Pinpoint the cell where the given text exists, returning its [x, y] midpoint coordinate. 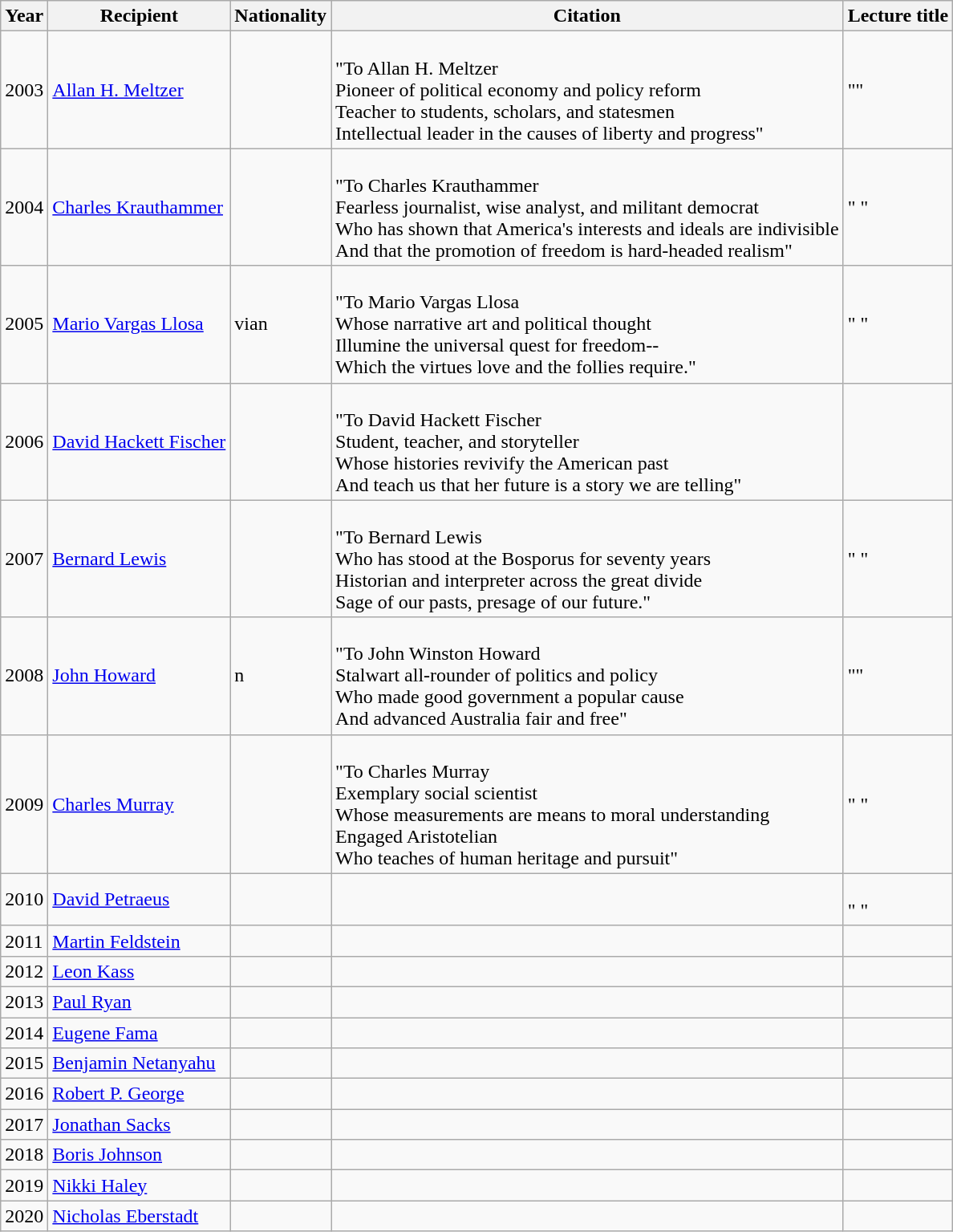
2013 [24, 1002]
Nikki Haley [140, 1185]
Paul Ryan [140, 1002]
2019 [24, 1185]
Jonathan Sacks [140, 1124]
2014 [24, 1033]
Citation [587, 16]
2003 [24, 90]
2015 [24, 1063]
2010 [24, 899]
Recipient [140, 16]
2005 [24, 324]
vian [281, 324]
David Petraeus [140, 899]
Robert P. George [140, 1094]
2016 [24, 1094]
2004 [24, 207]
Boris Johnson [140, 1155]
2017 [24, 1124]
Mario Vargas Llosa [140, 324]
Benjamin Netanyahu [140, 1063]
Nationality [281, 16]
Lecture title [898, 16]
Bernard Lewis [140, 559]
Leon Kass [140, 971]
2018 [24, 1155]
2008 [24, 676]
2009 [24, 804]
Eugene Fama [140, 1033]
Nicholas Eberstadt [140, 1216]
Allan H. Meltzer [140, 90]
Charles Krauthammer [140, 207]
"To John Winston Howard Stalwart all-rounder of politics and policy Who made good government a popular cause And advanced Australia fair and free" [587, 676]
John Howard [140, 676]
Charles Murray [140, 804]
2020 [24, 1216]
2007 [24, 559]
2006 [24, 441]
2012 [24, 971]
n [281, 676]
Martin Feldstein [140, 941]
Year [24, 16]
2011 [24, 941]
David Hackett Fischer [140, 441]
